Extract the (X, Y) coordinate from the center of the cell holding the provided text.  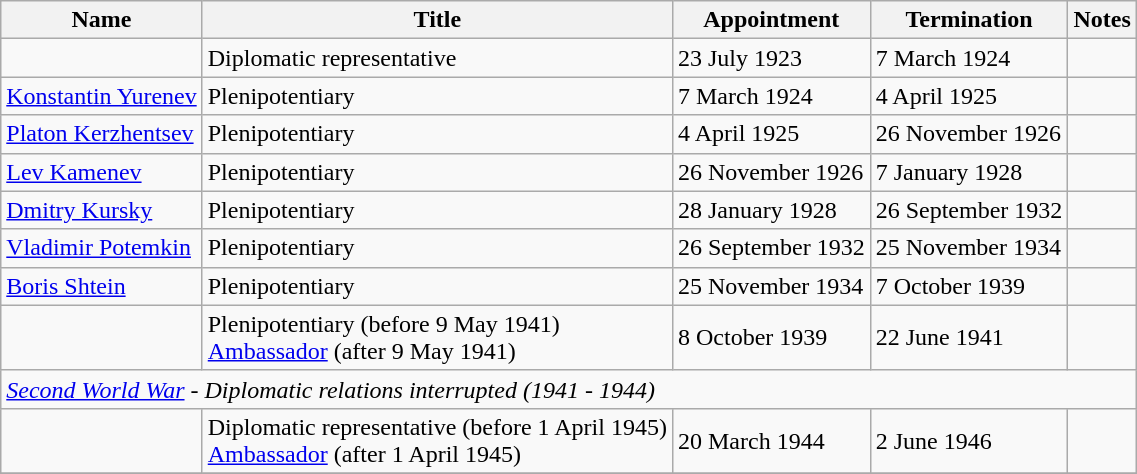
28 January 1928 (771, 210)
Dmitry Kursky (102, 210)
Diplomatic representative (before 1 April 1945)Ambassador (after 1 April 1945) (437, 440)
23 July 1923 (771, 58)
Termination (969, 20)
22 June 1941 (969, 338)
Appointment (771, 20)
Title (437, 20)
Plenipotentiary (before 9 May 1941)Ambassador (after 9 May 1941) (437, 338)
Name (102, 20)
7 October 1939 (969, 286)
8 October 1939 (771, 338)
7 January 1928 (969, 172)
Diplomatic representative (437, 58)
Lev Kamenev (102, 172)
Vladimir Potemkin (102, 248)
20 March 1944 (771, 440)
2 June 1946 (969, 440)
Konstantin Yurenev (102, 96)
Platon Kerzhentsev (102, 134)
Boris Shtein (102, 286)
Second World War - Diplomatic relations interrupted (1941 - 1944) (569, 389)
Notes (1102, 20)
